Return the (X, Y) coordinate for the center point of the cell that contains the specified text.  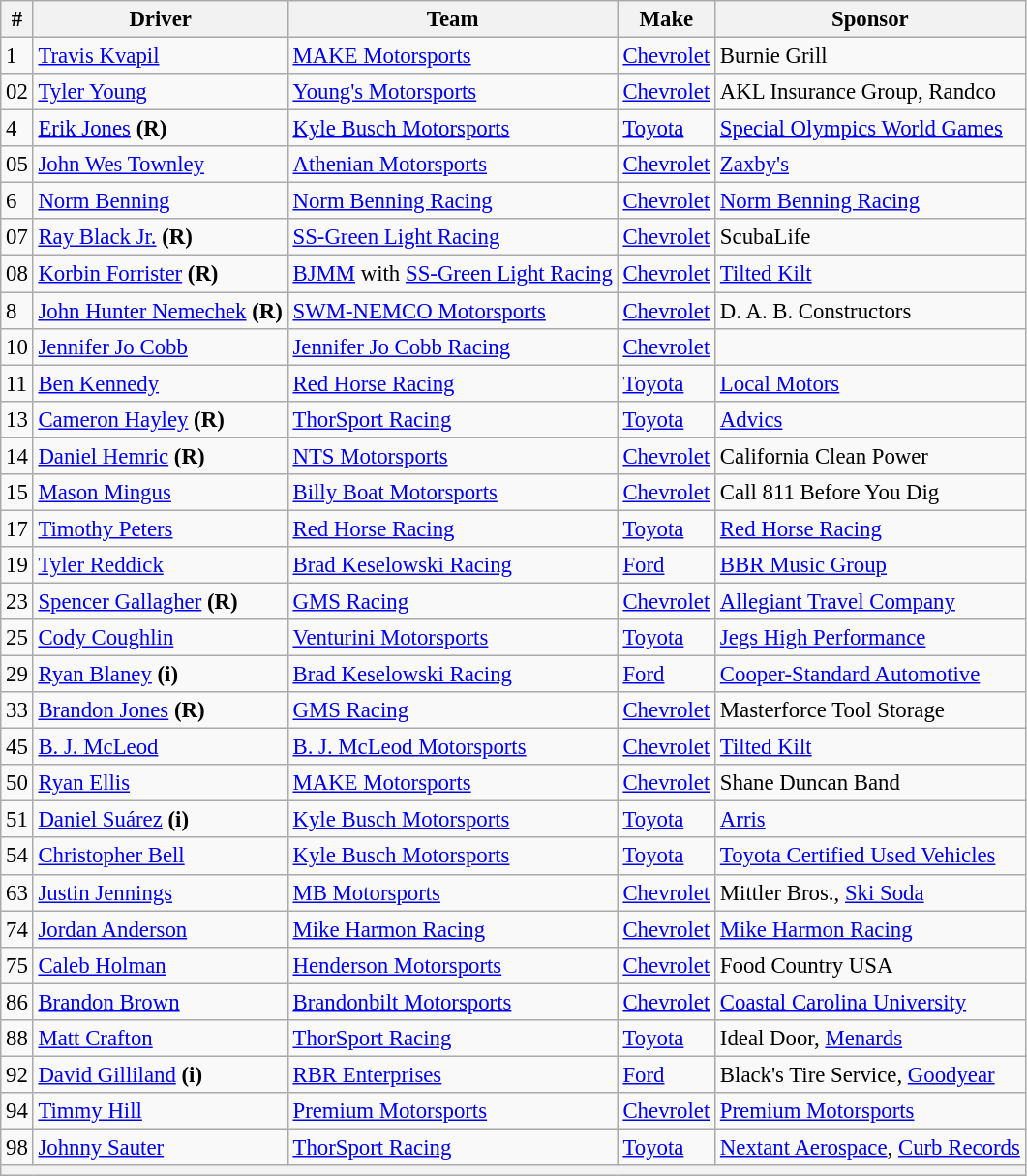
Tyler Young (161, 92)
Black's Tire Service, Goodyear (871, 1074)
Toyota Certified Used Vehicles (871, 857)
Allegiant Travel Company (871, 601)
Caleb Holman (161, 965)
74 (17, 929)
Nextant Aerospace, Curb Records (871, 1147)
Cooper-Standard Automotive (871, 675)
ScubaLife (871, 237)
Ray Black Jr. (R) (161, 237)
Justin Jennings (161, 892)
86 (17, 1002)
17 (17, 528)
Food Country USA (871, 965)
Call 811 Before You Dig (871, 493)
Local Motors (871, 383)
Team (453, 19)
MB Motorsports (453, 892)
Jennifer Jo Cobb Racing (453, 347)
California Clean Power (871, 456)
Henderson Motorsports (453, 965)
Venturini Motorsports (453, 638)
Sponsor (871, 19)
John Hunter Nemechek (R) (161, 311)
Matt Crafton (161, 1039)
Ben Kennedy (161, 383)
Athenian Motorsports (453, 165)
Tyler Reddick (161, 565)
10 (17, 347)
45 (17, 747)
Arris (871, 820)
Timmy Hill (161, 1111)
SS-Green Light Racing (453, 237)
David Gilliland (i) (161, 1074)
Spencer Gallagher (R) (161, 601)
6 (17, 201)
Advics (871, 419)
Make (666, 19)
Ryan Ellis (161, 783)
Ideal Door, Menards (871, 1039)
15 (17, 493)
Zaxby's (871, 165)
98 (17, 1147)
RBR Enterprises (453, 1074)
Erik Jones (R) (161, 129)
92 (17, 1074)
11 (17, 383)
25 (17, 638)
Cameron Hayley (R) (161, 419)
94 (17, 1111)
Timothy Peters (161, 528)
08 (17, 274)
75 (17, 965)
14 (17, 456)
AKL Insurance Group, Randco (871, 92)
Billy Boat Motorsports (453, 493)
B. J. McLeod Motorsports (453, 747)
Shane Duncan Band (871, 783)
Mittler Bros., Ski Soda (871, 892)
D. A. B. Constructors (871, 311)
23 (17, 601)
33 (17, 710)
Coastal Carolina University (871, 1002)
John Wes Townley (161, 165)
29 (17, 675)
Jennifer Jo Cobb (161, 347)
Daniel Suárez (i) (161, 820)
Jordan Anderson (161, 929)
4 (17, 129)
Cody Coughlin (161, 638)
Korbin Forrister (R) (161, 274)
Driver (161, 19)
63 (17, 892)
02 (17, 92)
Jegs High Performance (871, 638)
Brandonbilt Motorsports (453, 1002)
05 (17, 165)
51 (17, 820)
Christopher Bell (161, 857)
NTS Motorsports (453, 456)
Brandon Jones (R) (161, 710)
1 (17, 56)
Burnie Grill (871, 56)
07 (17, 237)
BJMM with SS-Green Light Racing (453, 274)
Johnny Sauter (161, 1147)
Special Olympics World Games (871, 129)
50 (17, 783)
8 (17, 311)
Travis Kvapil (161, 56)
B. J. McLeod (161, 747)
13 (17, 419)
Young's Motorsports (453, 92)
Mason Mingus (161, 493)
Masterforce Tool Storage (871, 710)
54 (17, 857)
SWM-NEMCO Motorsports (453, 311)
Ryan Blaney (i) (161, 675)
Brandon Brown (161, 1002)
Daniel Hemric (R) (161, 456)
88 (17, 1039)
19 (17, 565)
Norm Benning (161, 201)
BBR Music Group (871, 565)
# (17, 19)
